For the text-containing cell, return its midpoint in (x, y) coordinate format. 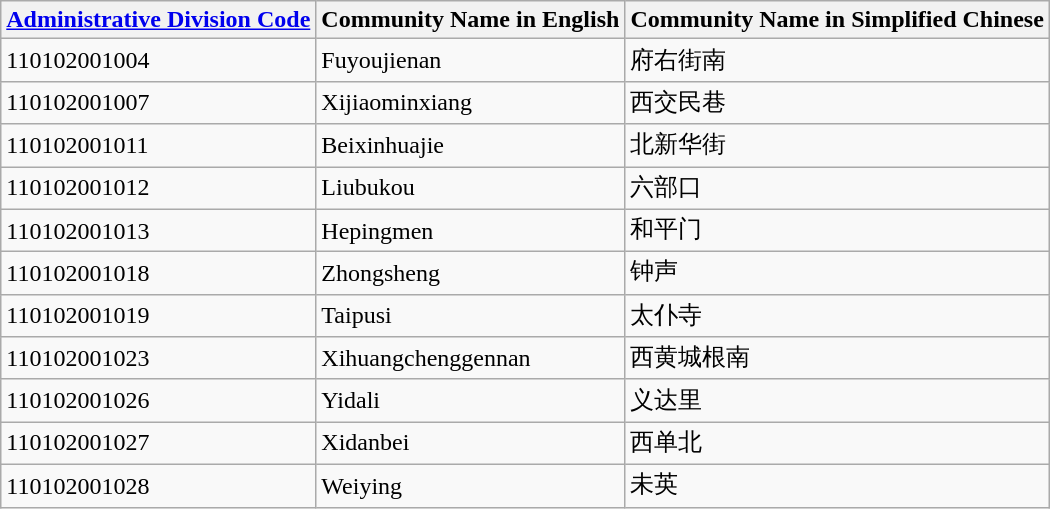
110102001012 (158, 188)
110102001028 (158, 486)
Liubukou (470, 188)
110102001027 (158, 444)
府右街南 (837, 60)
西交民巷 (837, 102)
110102001004 (158, 60)
Yidali (470, 400)
Taipusi (470, 316)
Community Name in Simplified Chinese (837, 20)
钟声 (837, 274)
义达里 (837, 400)
Xijiaominxiang (470, 102)
西黄城根南 (837, 358)
Weiying (470, 486)
Community Name in English (470, 20)
西单北 (837, 444)
110102001019 (158, 316)
六部口 (837, 188)
Fuyoujienan (470, 60)
Xihuangchenggennan (470, 358)
未英 (837, 486)
110102001013 (158, 230)
太仆寺 (837, 316)
110102001018 (158, 274)
Hepingmen (470, 230)
Zhongsheng (470, 274)
110102001026 (158, 400)
110102001011 (158, 146)
110102001023 (158, 358)
110102001007 (158, 102)
Xidanbei (470, 444)
Administrative Division Code (158, 20)
和平门 (837, 230)
北新华街 (837, 146)
Beixinhuajie (470, 146)
